Output the [x, y] coordinate of the center of the cell containing the given text.  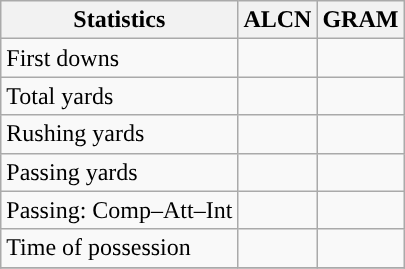
Time of possession [120, 248]
Rushing yards [120, 134]
First downs [120, 58]
Statistics [120, 20]
Total yards [120, 96]
Passing yards [120, 172]
Passing: Comp–Att–Int [120, 210]
GRAM [360, 20]
ALCN [278, 20]
